Provide the [x, y] coordinate of the cell's center where the given text is located.  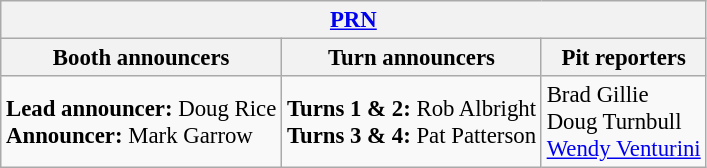
Turn announcers [412, 58]
Turns 1 & 2: Rob AlbrightTurns 3 & 4: Pat Patterson [412, 122]
PRN [354, 20]
Brad GillieDoug TurnbullWendy Venturini [624, 122]
Booth announcers [142, 58]
Pit reporters [624, 58]
Lead announcer: Doug RiceAnnouncer: Mark Garrow [142, 122]
